Find where the given text appears and provide that cell's center as (X, Y) coordinate. 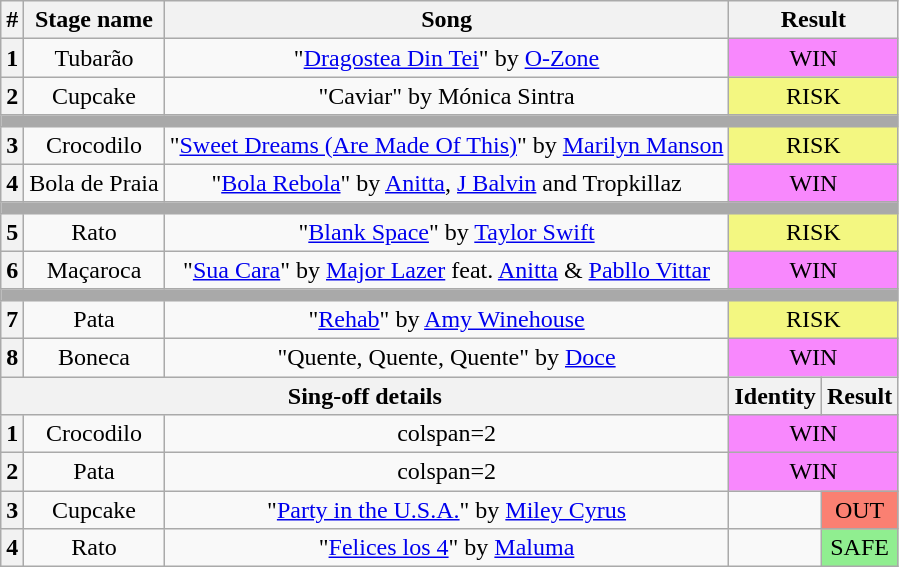
Stage name (94, 20)
Maçaroca (94, 270)
"Rehab" by Amy Winehouse (446, 319)
"Caviar" by Mónica Sintra (446, 96)
6 (12, 270)
Song (446, 20)
Tubarão (94, 58)
Sing-off details (365, 395)
Bola de Praia (94, 183)
"Party in the U.S.A." by Miley Cyrus (446, 510)
"Blank Space" by Taylor Swift (446, 232)
Boneca (94, 357)
"Sweet Dreams (Are Made Of This)" by Marilyn Manson (446, 145)
8 (12, 357)
"Felices los 4" by Maluma (446, 548)
7 (12, 319)
SAFE (859, 548)
"Bola Rebola" by Anitta, J Balvin and Tropkillaz (446, 183)
5 (12, 232)
"Dragostea Din Tei" by O-Zone (446, 58)
"Sua Cara" by Major Lazer feat. Anitta & Pabllo Vittar (446, 270)
# (12, 20)
"Quente, Quente, Quente" by Doce (446, 357)
OUT (859, 510)
Identity (775, 395)
